Extract the (X, Y) coordinate from the center of the cell holding the provided text.  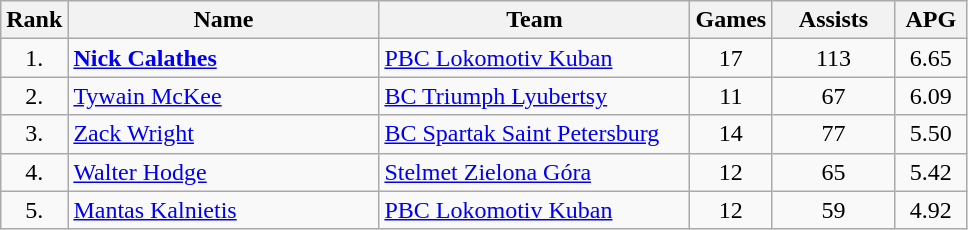
59 (834, 210)
APG (930, 20)
6.65 (930, 58)
Assists (834, 20)
Mantas Kalnietis (224, 210)
Nick Calathes (224, 58)
Name (224, 20)
14 (731, 134)
3. (34, 134)
65 (834, 172)
Games (731, 20)
BC Spartak Saint Petersburg (534, 134)
77 (834, 134)
Zack Wright (224, 134)
BC Triumph Lyubertsy (534, 96)
4. (34, 172)
Walter Hodge (224, 172)
5.50 (930, 134)
1. (34, 58)
5. (34, 210)
2. (34, 96)
17 (731, 58)
4.92 (930, 210)
5.42 (930, 172)
Rank (34, 20)
Team (534, 20)
Tywain McKee (224, 96)
6.09 (930, 96)
67 (834, 96)
11 (731, 96)
Stelmet Zielona Góra (534, 172)
113 (834, 58)
